Search for the cell housing the specified text and yield its (x, y) center coordinate. 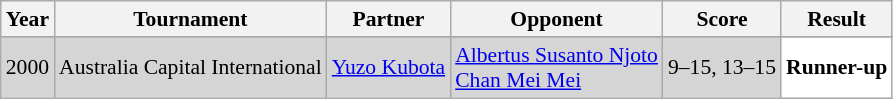
Yuzo Kubota (388, 68)
Opponent (556, 19)
Year (28, 19)
Partner (388, 19)
Result (836, 19)
2000 (28, 68)
Runner-up (836, 68)
Australia Capital International (190, 68)
Tournament (190, 19)
9–15, 13–15 (722, 68)
Albertus Susanto Njoto Chan Mei Mei (556, 68)
Score (722, 19)
